Provide the (x, y) coordinate of the cell's center where the given text is located.  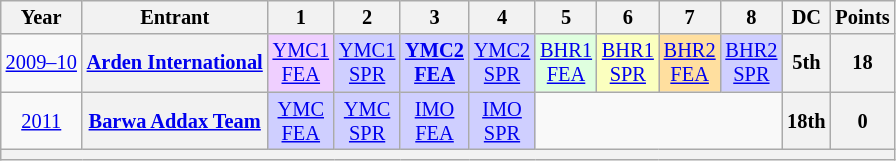
0 (862, 121)
YMC1FEA (301, 63)
YMC2FEA (434, 63)
4 (502, 17)
1 (301, 17)
DC (806, 17)
YMC1SPR (367, 63)
YMCFEA (301, 121)
YMCSPR (367, 121)
BHR2SPR (751, 63)
Entrant (175, 17)
8 (751, 17)
2009–10 (42, 63)
2 (367, 17)
IMOFEA (434, 121)
18 (862, 63)
5th (806, 63)
BHR1FEA (566, 63)
IMOSPR (502, 121)
Year (42, 17)
YMC2SPR (502, 63)
7 (690, 17)
BHR1SPR (628, 63)
BHR2FEA (690, 63)
Points (862, 17)
2011 (42, 121)
3 (434, 17)
18th (806, 121)
Barwa Addax Team (175, 121)
6 (628, 17)
Arden International (175, 63)
5 (566, 17)
